Output the [X, Y] coordinate of the center of the cell containing the given text.  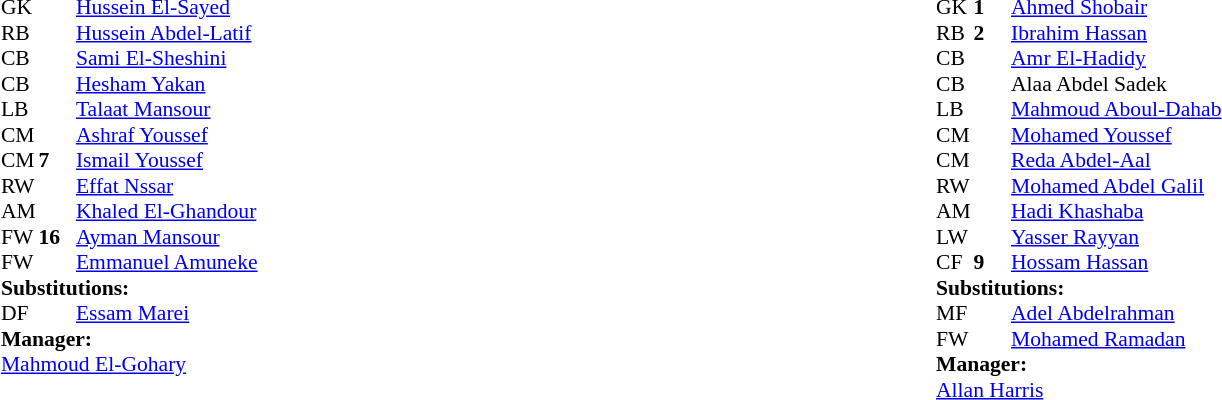
2 [993, 33]
16 [57, 237]
MF [955, 313]
Amr El-Hadidy [1116, 59]
Mahmoud El-Gohary [130, 365]
Hadi Khashaba [1116, 211]
Mohamed Youssef [1116, 135]
Effat Nssar [167, 186]
7 [57, 161]
Sami El-Sheshini [167, 59]
Ashraf Youssef [167, 135]
Khaled El-Ghandour [167, 211]
Hesham Yakan [167, 84]
Alaa Abdel Sadek [1116, 84]
Hossam Hassan [1116, 263]
Ismail Youssef [167, 161]
Emmanuel Amuneke [167, 263]
Talaat Mansour [167, 109]
Hussein Abdel-Latif [167, 33]
Reda Abdel-Aal [1116, 161]
Essam Marei [167, 313]
Adel Abdelrahman [1116, 313]
9 [993, 263]
Mohamed Ramadan [1116, 339]
Ibrahim Hassan [1116, 33]
Ayman Mansour [167, 237]
CF [955, 263]
Mahmoud Aboul-Dahab [1116, 109]
Mohamed Abdel Galil [1116, 186]
LW [955, 237]
DF [20, 313]
Yasser Rayyan [1116, 237]
